Return [x, y] of the center of cell containing provided text 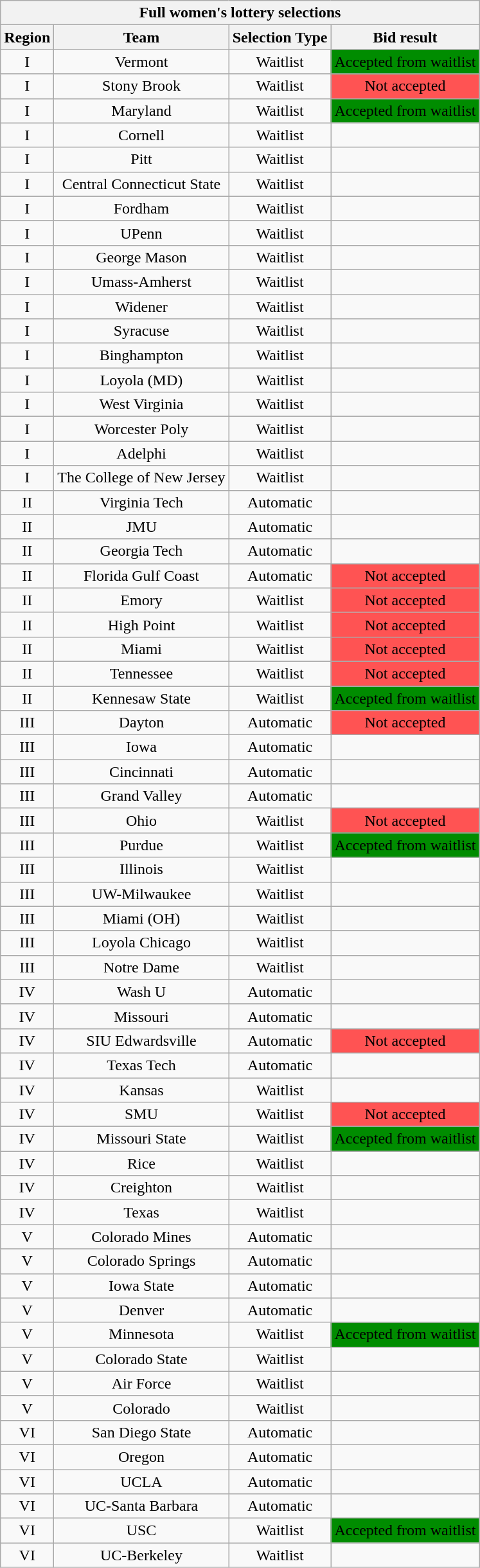
JMU [141, 527]
The College of New Jersey [141, 478]
Texas Tech [141, 1065]
Dayton [141, 723]
UCLA [141, 1481]
Oregon [141, 1457]
Maryland [141, 111]
George Mason [141, 257]
Umass-Amherst [141, 282]
Ohio [141, 821]
Emory [141, 600]
Iowa State [141, 1286]
Vermont [141, 62]
West Virginia [141, 405]
Virginia Tech [141, 502]
UPenn [141, 233]
Wash U [141, 992]
Notre Dame [141, 967]
Denver [141, 1310]
Miami (OH) [141, 918]
Colorado State [141, 1359]
Kansas [141, 1090]
Binghampton [141, 356]
Tennessee [141, 673]
Georgia Tech [141, 551]
Widener [141, 307]
Selection Type [280, 37]
Illinois [141, 870]
SMU [141, 1115]
USC [141, 1531]
Purdue [141, 845]
Loyola Chicago [141, 943]
Minnesota [141, 1335]
Full women's lottery selections [240, 13]
Loyola (MD) [141, 380]
Pitt [141, 160]
San Diego State [141, 1432]
Adelphi [141, 453]
Creighton [141, 1188]
Colorado [141, 1408]
Missouri State [141, 1139]
UW-Milwaukee [141, 894]
Colorado Mines [141, 1237]
Kennesaw State [141, 698]
Florida Gulf Coast [141, 576]
Texas [141, 1212]
Grand Valley [141, 796]
Colorado Springs [141, 1261]
Cornell [141, 135]
Region [27, 37]
SIU Edwardsville [141, 1041]
Iowa [141, 747]
Central Connecticut State [141, 184]
Miami [141, 649]
Missouri [141, 1016]
High Point [141, 624]
Worcester Poly [141, 429]
Team [141, 37]
UC-Santa Barbara [141, 1506]
Stony Brook [141, 86]
Air Force [141, 1383]
Fordham [141, 208]
Rice [141, 1163]
UC-Berkeley [141, 1555]
Bid result [405, 37]
Syracuse [141, 331]
Cincinnati [141, 772]
